Extract the [X, Y] coordinate from the center of the cell holding the provided text.  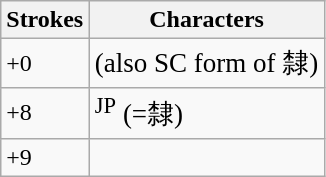
+0 [45, 63]
JP (=隸) [207, 112]
+8 [45, 112]
Characters [207, 20]
+9 [45, 157]
(also SC form of 隸) [207, 63]
Strokes [45, 20]
